Determine the (x, y) coordinate at the center of the cell enclosing the given text.  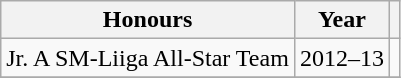
Jr. A SM-Liiga All-Star Team (148, 58)
Year (342, 20)
Honours (148, 20)
2012–13 (342, 58)
